Capture the cell that displays the provided text and extract its [x, y] central coordinate. 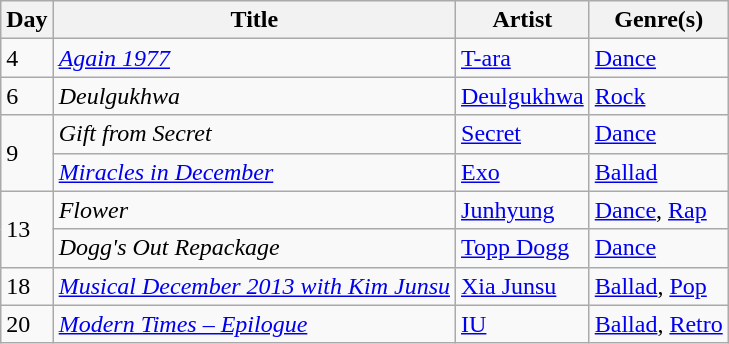
Day [27, 20]
20 [27, 324]
Title [254, 20]
IU [523, 324]
Gift from Secret [254, 134]
Xia Junsu [523, 286]
Rock [658, 96]
Ballad, Pop [658, 286]
T-ara [523, 58]
Ballad [658, 172]
Modern Times – Epilogue [254, 324]
Miracles in December [254, 172]
13 [27, 229]
Junhyung [523, 210]
4 [27, 58]
Artist [523, 20]
Musical December 2013 with Kim Junsu [254, 286]
18 [27, 286]
9 [27, 153]
Dance, Rap [658, 210]
6 [27, 96]
Flower [254, 210]
Dogg's Out Repackage [254, 248]
Genre(s) [658, 20]
Ballad, Retro [658, 324]
Secret [523, 134]
Again 1977 [254, 58]
Exo [523, 172]
Topp Dogg [523, 248]
